Detect which cell encompasses the target text, then output its (X, Y) center coordinate. 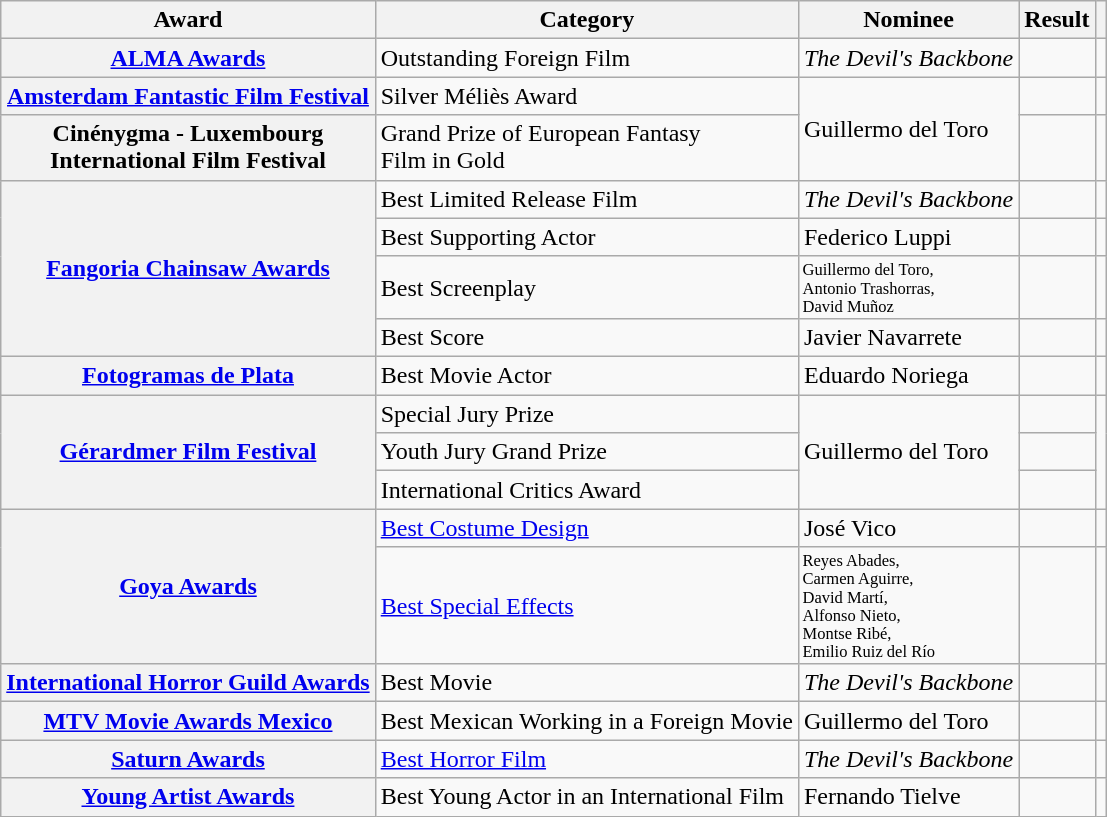
Youth Jury Grand Prize (586, 452)
Silver Méliès Award (586, 96)
Fernando Tielve (908, 797)
Best Special Effects (586, 606)
Gérardmer Film Festival (188, 452)
Young Artist Awards (188, 797)
Best Movie (586, 683)
Best Mexican Working in a Foreign Movie (586, 721)
Grand Prize of European FantasyFilm in Gold (586, 148)
Best Horror Film (586, 759)
Best Movie Actor (586, 376)
Best Young Actor in an International Film (586, 797)
ALMA Awards (188, 58)
Guillermo del Toro,Antonio Trashorras,David Muñoz (908, 287)
Saturn Awards (188, 759)
José Vico (908, 528)
Fotogramas de Plata (188, 376)
Best Limited Release Film (586, 199)
Reyes Abades,Carmen Aguirre,David Martí,Alfonso Nieto,Montse Ribé, Emilio Ruiz del Río (908, 606)
Federico Luppi (908, 237)
International Critics Award (586, 490)
International Horror Guild Awards (188, 683)
Fangoria Chainsaw Awards (188, 268)
Goya Awards (188, 586)
Special Jury Prize (586, 414)
MTV Movie Awards Mexico (188, 721)
Best Screenplay (586, 287)
Outstanding Foreign Film (586, 58)
Best Costume Design (586, 528)
Eduardo Noriega (908, 376)
Amsterdam Fantastic Film Festival (188, 96)
Best Score (586, 338)
Award (188, 20)
Cinénygma - LuxembourgInternational Film Festival (188, 148)
Javier Navarrete (908, 338)
Result (1057, 20)
Best Supporting Actor (586, 237)
Category (586, 20)
Nominee (908, 20)
